Return the (X, Y) coordinate for the center point of the cell that contains the specified text.  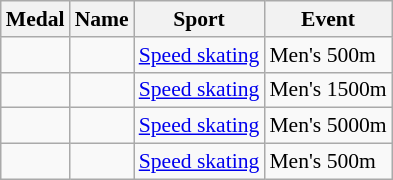
Men's 5000m (328, 126)
Name (102, 19)
Medal (36, 19)
Event (328, 19)
Men's 1500m (328, 90)
Sport (200, 19)
